Extract the [X, Y] coordinate from the center of the cell holding the provided text.  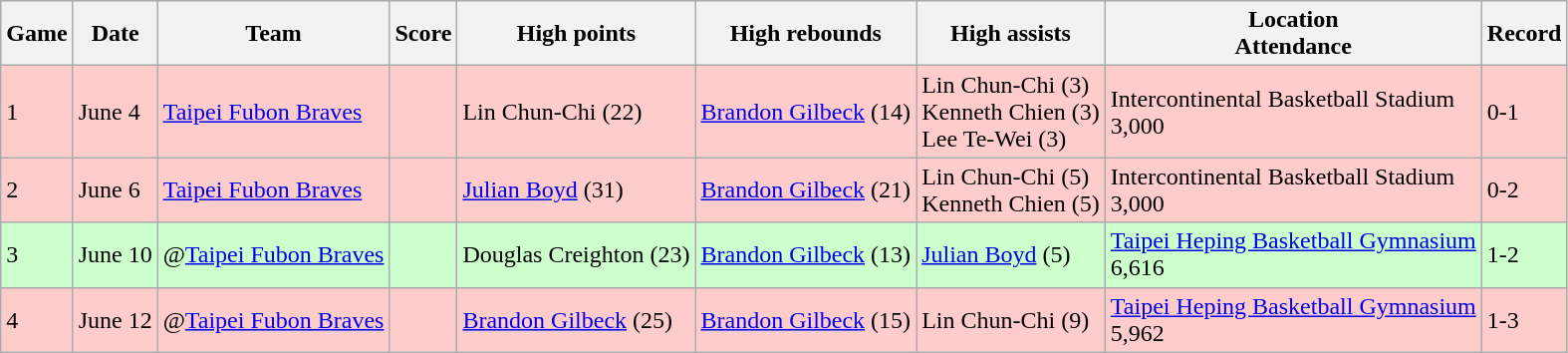
LocationAttendance [1293, 34]
June 10 [116, 255]
3 [37, 255]
Score [423, 34]
Taipei Heping Basketball Gymnasium6,616 [1293, 255]
Team [273, 34]
Lin Chun-Chi (5)Kenneth Chien (5) [1011, 189]
June 6 [116, 189]
1-2 [1524, 255]
2 [37, 189]
June 12 [116, 319]
Brandon Gilbeck (14) [806, 112]
June 4 [116, 112]
0-2 [1524, 189]
High assists [1011, 34]
1-3 [1524, 319]
High rebounds [806, 34]
Record [1524, 34]
Date [116, 34]
1 [37, 112]
Brandon Gilbeck (21) [806, 189]
Douglas Creighton (23) [576, 255]
Lin Chun-Chi (3)Kenneth Chien (3)Lee Te-Wei (3) [1011, 112]
Game [37, 34]
Lin Chun-Chi (9) [1011, 319]
Lin Chun-Chi (22) [576, 112]
Julian Boyd (5) [1011, 255]
4 [37, 319]
High points [576, 34]
Julian Boyd (31) [576, 189]
0-1 [1524, 112]
Taipei Heping Basketball Gymnasium5,962 [1293, 319]
Brandon Gilbeck (15) [806, 319]
Brandon Gilbeck (25) [576, 319]
Brandon Gilbeck (13) [806, 255]
